Identify which cell holds the provided text, then report its (x, y) central coordinate. 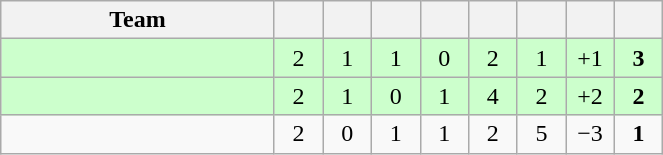
Team (138, 20)
5 (542, 134)
3 (638, 58)
4 (494, 96)
+2 (590, 96)
−3 (590, 134)
+1 (590, 58)
